Return [X, Y] of the center of cell containing provided text 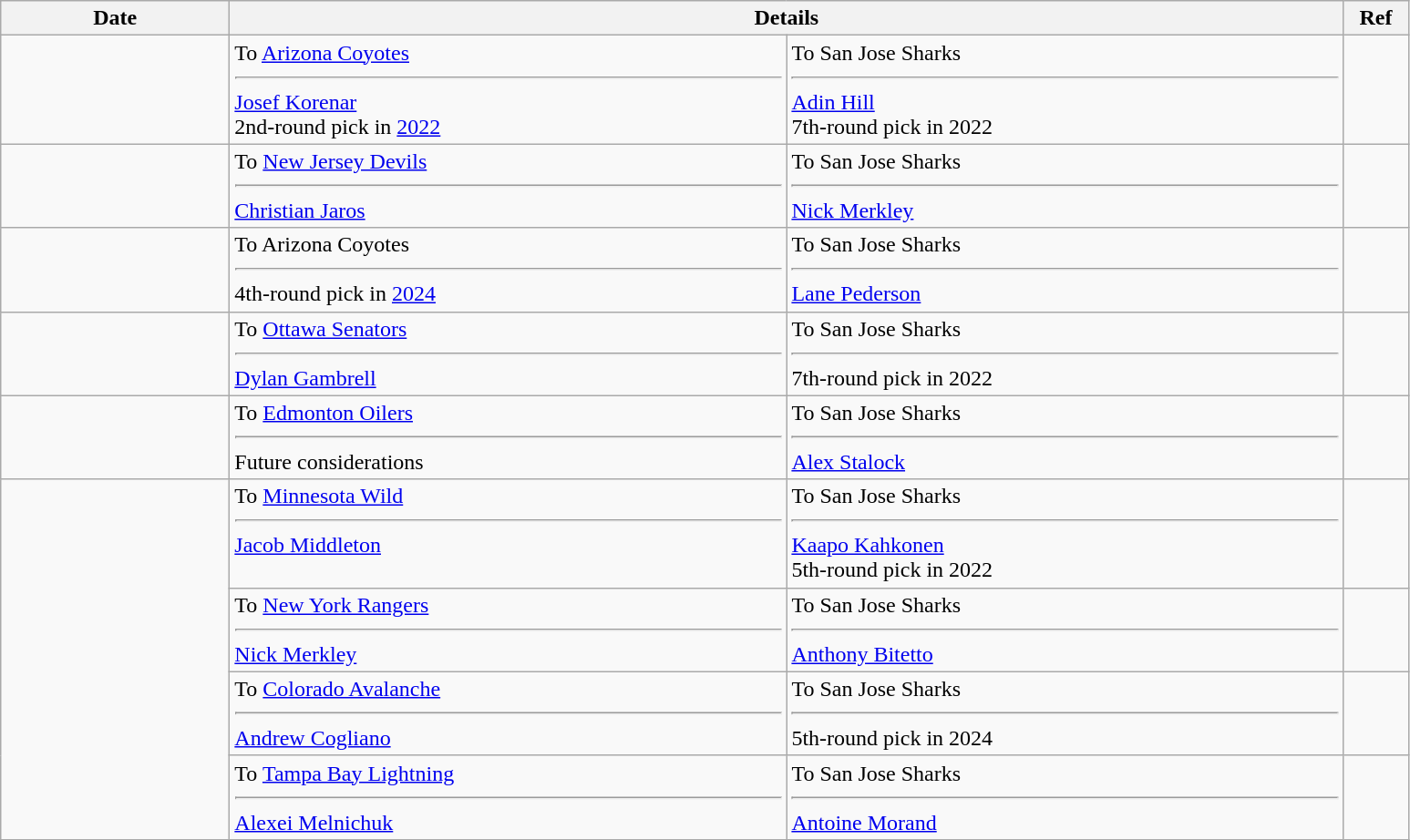
To San Jose SharksAnthony Bitetto [1065, 630]
To San Jose Sharks7th-round pick in 2022 [1065, 353]
To San Jose SharksAntoine Morand [1065, 797]
To Edmonton OilersFuture considerations [509, 437]
To San Jose SharksAdin Hill7th-round pick in 2022 [1065, 89]
To Tampa Bay LightningAlexei Melnichuk [509, 797]
To San Jose SharksKaapo Kahkonen5th-round pick in 2022 [1065, 534]
To Colorado AvalancheAndrew Cogliano [509, 713]
Details [787, 18]
To San Jose SharksNick Merkley [1065, 186]
To San Jose SharksAlex Stalock [1065, 437]
Date [115, 18]
To San Jose SharksLane Pederson [1065, 270]
To Ottawa SenatorsDylan Gambrell [509, 353]
To New Jersey DevilsChristian Jaros [509, 186]
To Arizona Coyotes4th-round pick in 2024 [509, 270]
Ref [1376, 18]
To New York RangersNick Merkley [509, 630]
To San Jose Sharks5th-round pick in 2024 [1065, 713]
To Minnesota WildJacob Middleton [509, 534]
To Arizona CoyotesJosef Korenar2nd-round pick in 2022 [509, 89]
